Scan for the cell matching the given text and deliver its (x, y) coordinate at center. 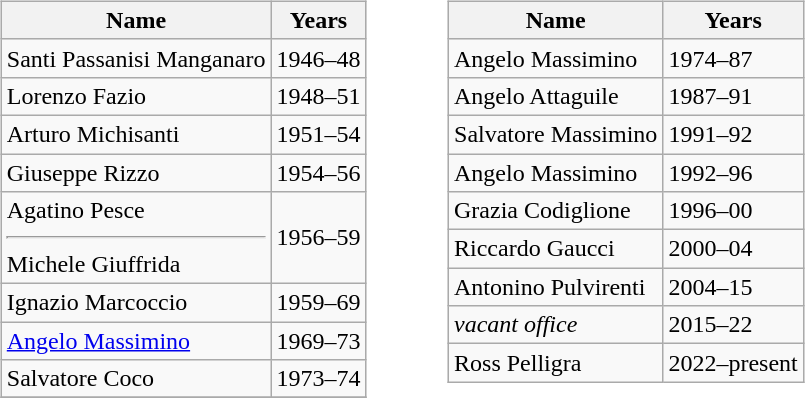
Salvatore Coco (136, 379)
Arturo Michisanti (136, 134)
1973–74 (318, 379)
1951–54 (318, 134)
Lorenzo Fazio (136, 96)
2015–22 (733, 325)
1946–48 (318, 58)
vacant office (556, 325)
1948–51 (318, 96)
2022–present (733, 363)
1987–91 (733, 96)
Santi Passanisi Manganaro (136, 58)
1959–69 (318, 303)
Giuseppe Rizzo (136, 173)
1992–96 (733, 173)
1974–87 (733, 58)
1969–73 (318, 341)
1996–00 (733, 211)
Grazia Codiglione (556, 211)
Ross Pelligra (556, 363)
Antonino Pulvirenti (556, 287)
1956–59 (318, 238)
1954–56 (318, 173)
Angelo Attaguile (556, 96)
Agatino PesceMichele Giuffrida (136, 238)
2000–04 (733, 249)
Riccardo Gaucci (556, 249)
Salvatore Massimino (556, 134)
2004–15 (733, 287)
1991–92 (733, 134)
Ignazio Marcoccio (136, 303)
